Search for the cell housing the specified text and yield its [x, y] center coordinate. 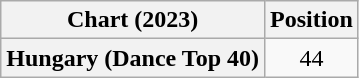
Hungary (Dance Top 40) [133, 58]
Position [312, 20]
44 [312, 58]
Chart (2023) [133, 20]
